Identify which cell holds the provided text, then report its [X, Y] central coordinate. 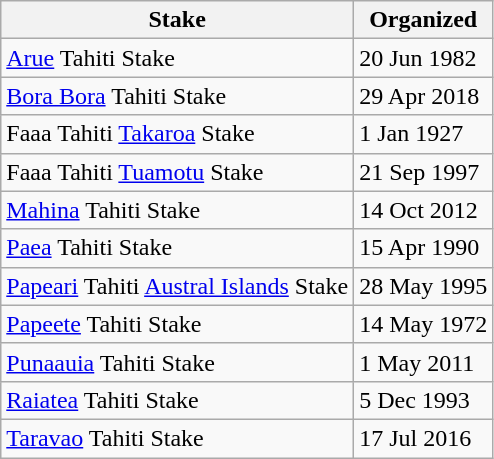
1 May 2011 [424, 362]
Punaauia Tahiti Stake [178, 362]
Papeete Tahiti Stake [178, 324]
Stake [178, 20]
14 Oct 2012 [424, 210]
5 Dec 1993 [424, 400]
20 Jun 1982 [424, 58]
Papeari Tahiti Austral Islands Stake [178, 286]
Arue Tahiti Stake [178, 58]
Mahina Tahiti Stake [178, 210]
Faaa Tahiti Tuamotu Stake [178, 172]
Raiatea Tahiti Stake [178, 400]
28 May 1995 [424, 286]
Organized [424, 20]
15 Apr 1990 [424, 248]
21 Sep 1997 [424, 172]
1 Jan 1927 [424, 134]
Paea Tahiti Stake [178, 248]
17 Jul 2016 [424, 438]
Faaa Tahiti Takaroa Stake [178, 134]
Bora Bora Tahiti Stake [178, 96]
Taravao Tahiti Stake [178, 438]
14 May 1972 [424, 324]
29 Apr 2018 [424, 96]
